Extract the (X, Y) coordinate from the center of the cell holding the provided text.  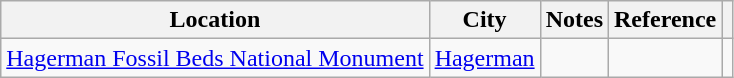
Hagerman (484, 58)
Hagerman Fossil Beds National Monument (215, 58)
Reference (666, 20)
City (484, 20)
Notes (574, 20)
Location (215, 20)
